From the cell containing the given text, extract its center point as (x, y) coordinate. 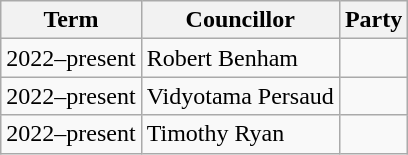
Party (373, 20)
Timothy Ryan (240, 134)
Councillor (240, 20)
Robert Benham (240, 58)
Term (71, 20)
Vidyotama Persaud (240, 96)
